Output the [X, Y] coordinate of the center of the cell containing the given text.  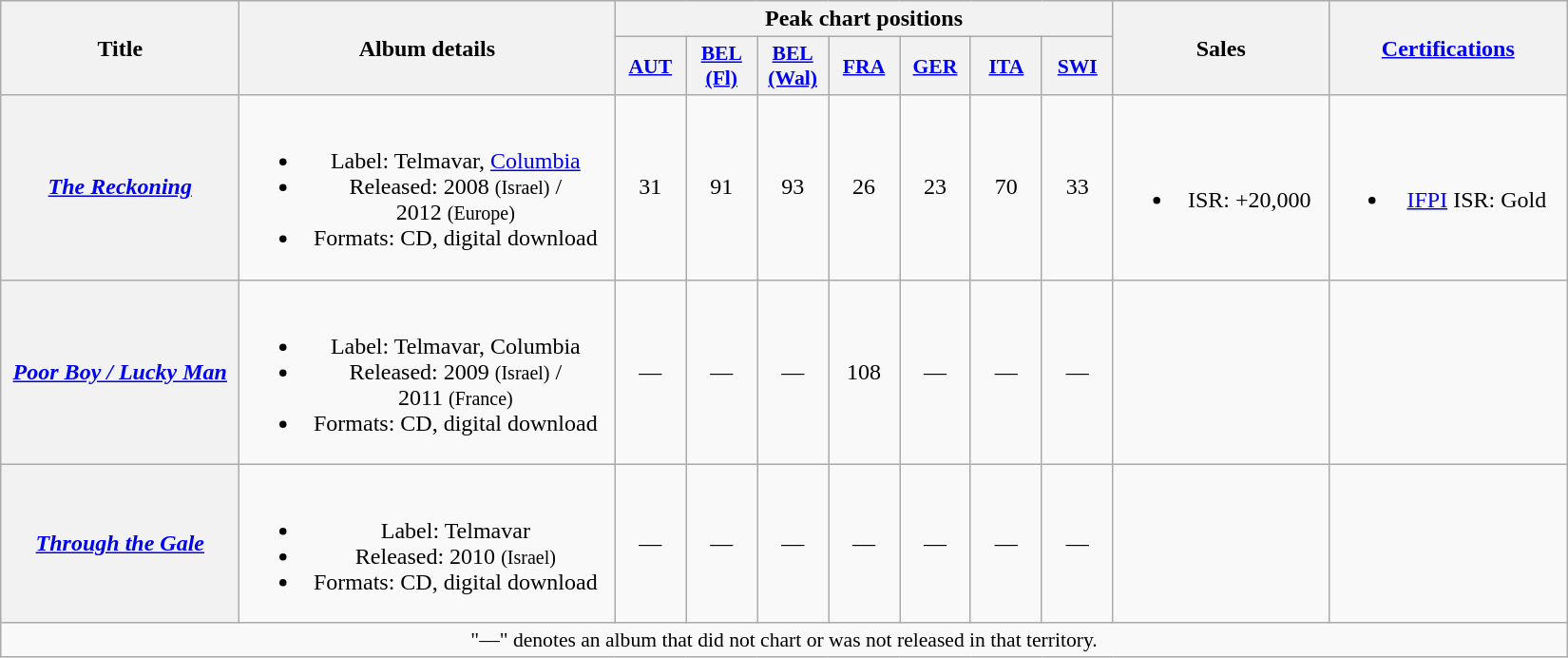
Poor Boy / Lucky Man [120, 372]
26 [865, 187]
BEL(Wal) [793, 67]
"—" denotes an album that did not chart or was not released in that territory. [785, 640]
33 [1078, 187]
Through the Gale [120, 544]
IFPI ISR: Gold [1448, 187]
Label: Telmavar, ColumbiaReleased: 2008 (Israel) / 2012 (Europe)Formats: CD, digital download [428, 187]
AUT [650, 67]
ISR: +20,000 [1220, 187]
Certifications [1448, 48]
The Reckoning [120, 187]
23 [935, 187]
Title [120, 48]
SWI [1078, 67]
BEL(Fl) [722, 67]
GER [935, 67]
108 [865, 372]
93 [793, 187]
Peak chart positions [864, 19]
Album details [428, 48]
91 [722, 187]
ITA [1005, 67]
31 [650, 187]
Label: TelmavarReleased: 2010 (Israel)Formats: CD, digital download [428, 544]
Sales [1220, 48]
Label: Telmavar, ColumbiaReleased: 2009 (Israel) /2011 (France)Formats: CD, digital download [428, 372]
FRA [865, 67]
70 [1005, 187]
